Detect which cell encompasses the target text, then output its [x, y] center coordinate. 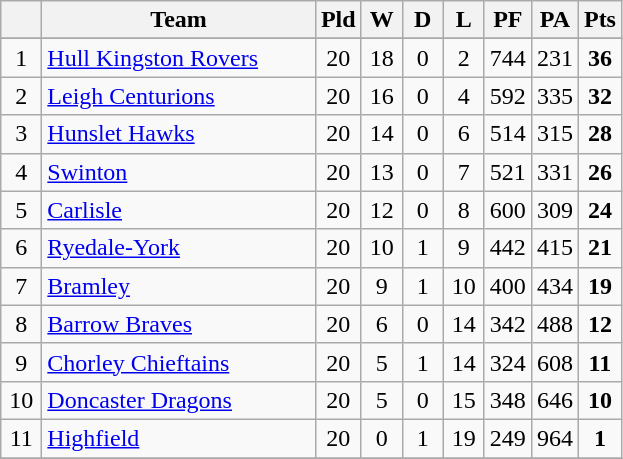
331 [554, 172]
PF [508, 20]
488 [554, 324]
3 [22, 134]
15 [464, 400]
L [464, 20]
600 [508, 210]
309 [554, 210]
744 [508, 58]
315 [554, 134]
Team [179, 20]
Leigh Centurions [179, 96]
Hull Kingston Rovers [179, 58]
26 [600, 172]
324 [508, 362]
18 [382, 58]
415 [554, 248]
Pts [600, 20]
Doncaster Dragons [179, 400]
348 [508, 400]
W [382, 20]
608 [554, 362]
514 [508, 134]
231 [554, 58]
Bramley [179, 286]
646 [554, 400]
964 [554, 438]
249 [508, 438]
32 [600, 96]
Hunslet Hawks [179, 134]
D [422, 20]
400 [508, 286]
335 [554, 96]
28 [600, 134]
434 [554, 286]
PA [554, 20]
16 [382, 96]
Barrow Braves [179, 324]
Pld [338, 20]
342 [508, 324]
592 [508, 96]
442 [508, 248]
Chorley Chieftains [179, 362]
Highfield [179, 438]
Carlisle [179, 210]
Swinton [179, 172]
Ryedale-York [179, 248]
521 [508, 172]
24 [600, 210]
13 [382, 172]
36 [600, 58]
21 [600, 248]
